Locate the cell with the specified text and output its (X, Y) center coordinate. 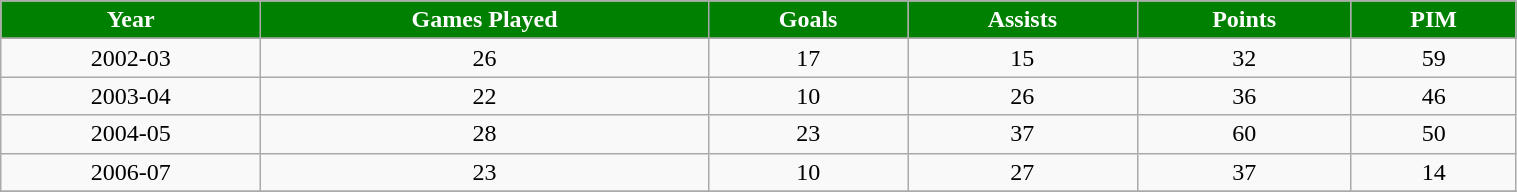
2006-07 (131, 172)
17 (808, 58)
28 (485, 134)
59 (1434, 58)
2002-03 (131, 58)
Games Played (485, 20)
Goals (808, 20)
32 (1244, 58)
2004-05 (131, 134)
Points (1244, 20)
14 (1434, 172)
PIM (1434, 20)
Assists (1022, 20)
22 (485, 96)
60 (1244, 134)
46 (1434, 96)
Year (131, 20)
2003-04 (131, 96)
27 (1022, 172)
36 (1244, 96)
15 (1022, 58)
50 (1434, 134)
